Find where the given text appears and provide that cell's center as [X, Y] coordinate. 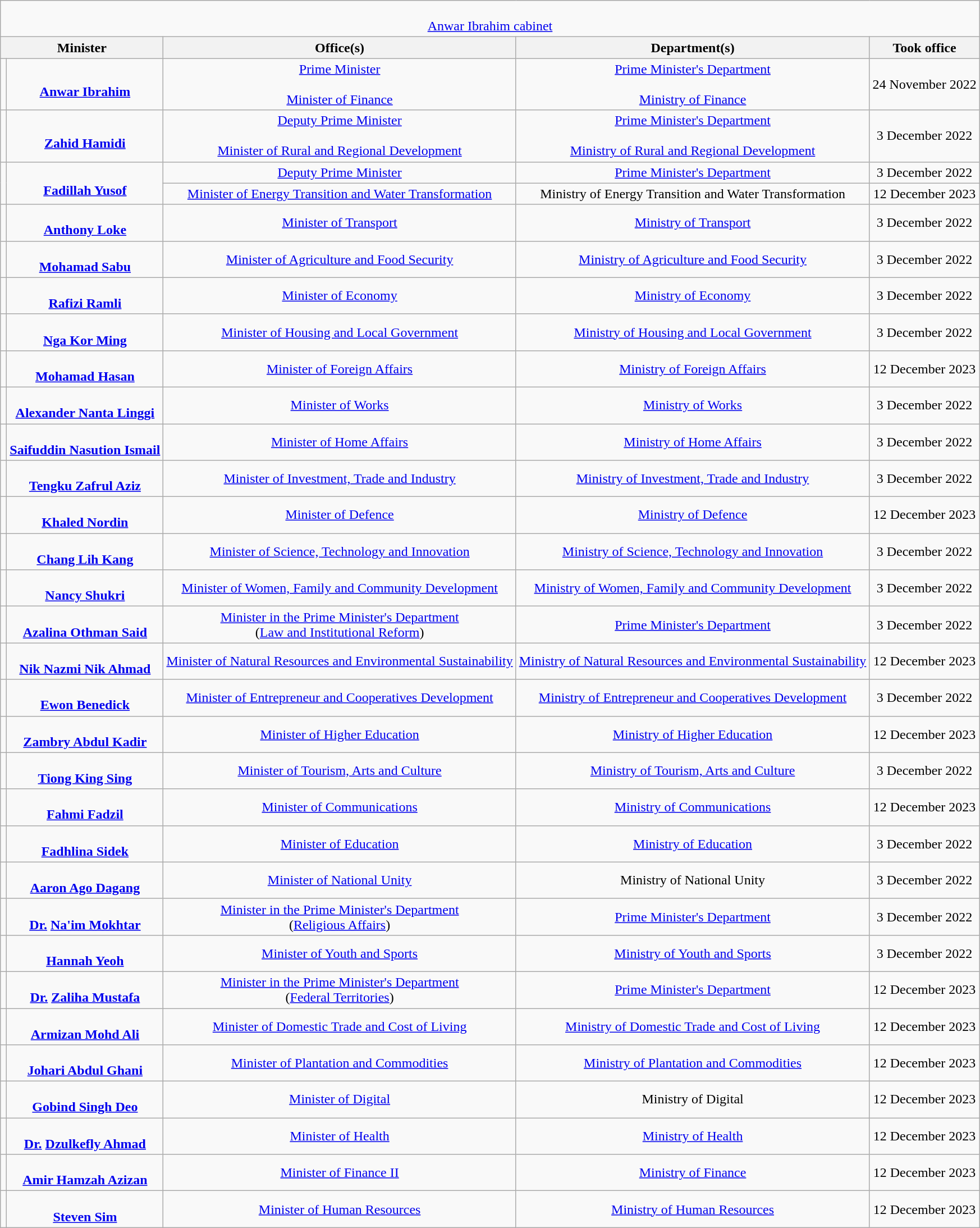
Fahmi Fadzil [85, 807]
Steven Sim [85, 1209]
Ministry of Higher Education [693, 734]
Mohamad Hasan [85, 368]
Minister of Home Affairs [340, 441]
Took office [924, 48]
Ministry of Energy Transition and Water Transformation [693, 194]
Nancy Shukri [85, 588]
Minister of Entrepreneur and Cooperatives Development [340, 697]
Ministry of Tourism, Arts and Culture [693, 770]
Minister of Economy [340, 295]
Nik Nazmi Nik Ahmad [85, 661]
Khaled Nordin [85, 515]
Ministry of Health [693, 1136]
Ministry of Digital [693, 1099]
Minister of Natural Resources and Environmental Sustainability [340, 661]
Chang Lih Kang [85, 551]
Zambry Abdul Kadir [85, 734]
Minister of Works [340, 405]
Ministry of Women, Family and Community Development [693, 588]
Prime Minister's DepartmentMinistry of Rural and Regional Development [693, 136]
Johari Abdul Ghani [85, 1063]
Anwar Ibrahim cabinet [490, 19]
Minister of Digital [340, 1099]
Rafizi Ramli [85, 295]
Fadillah Yusof [85, 183]
Ministry of Foreign Affairs [693, 368]
Deputy Prime MinisterMinister of Rural and Regional Development [340, 136]
Ministry of Economy [693, 295]
Aaron Ago Dagang [85, 880]
Minister of Plantation and Commodities [340, 1063]
Ministry of Science, Technology and Innovation [693, 551]
Mohamad Sabu [85, 259]
Minister in the Prime Minister's Department(Federal Territories) [340, 989]
Azalina Othman Said [85, 624]
Office(s) [340, 48]
Minister of Investment, Trade and Industry [340, 478]
Department(s) [693, 48]
Dr. Na'im Mokhtar [85, 916]
Minister [82, 48]
Gobind Singh Deo [85, 1099]
Minister of Youth and Sports [340, 953]
Minister of Science, Technology and Innovation [340, 551]
Minister of Communications [340, 807]
Ministry of Human Resources [693, 1209]
Dr. Zaliha Mustafa [85, 989]
Minister of Finance II [340, 1172]
Ministry of Plantation and Commodities [693, 1063]
Hannah Yeoh [85, 953]
Ministry of Communications [693, 807]
Prime MinisterMinister of Finance [340, 84]
Dr. Dzulkefly Ahmad [85, 1136]
Anwar Ibrahim [85, 84]
Anthony Loke [85, 222]
Ministry of Home Affairs [693, 441]
Minister of Agriculture and Food Security [340, 259]
Fadhlina Sidek [85, 843]
Zahid Hamidi [85, 136]
Minister in the Prime Minister's Department(Religious Affairs) [340, 916]
Ministry of National Unity [693, 880]
Minister of National Unity [340, 880]
24 November 2022 [924, 84]
Ministry of Defence [693, 515]
Minister of Higher Education [340, 734]
Minister of Transport [340, 222]
Ministry of Investment, Trade and Industry [693, 478]
Ministry of Domestic Trade and Cost of Living [693, 1026]
Minister in the Prime Minister's Department(Law and Institutional Reform) [340, 624]
Minister of Human Resources [340, 1209]
Minister of Women, Family and Community Development [340, 588]
Saifuddin Nasution Ismail [85, 441]
Ministry of Housing and Local Government [693, 332]
Deputy Prime Minister [340, 172]
Tiong King Sing [85, 770]
Tengku Zafrul Aziz [85, 478]
Alexander Nanta Linggi [85, 405]
Minister of Tourism, Arts and Culture [340, 770]
Ministry of Natural Resources and Environmental Sustainability [693, 661]
Minister of Education [340, 843]
Armizan Mohd Ali [85, 1026]
Nga Kor Ming [85, 332]
Ministry of Youth and Sports [693, 953]
Minister of Foreign Affairs [340, 368]
Minister of Defence [340, 515]
Amir Hamzah Azizan [85, 1172]
Prime Minister's DepartmentMinistry of Finance [693, 84]
Ministry of Finance [693, 1172]
Minister of Health [340, 1136]
Ministry of Works [693, 405]
Ministry of Transport [693, 222]
Ministry of Agriculture and Food Security [693, 259]
Ministry of Education [693, 843]
Minister of Energy Transition and Water Transformation [340, 194]
Minister of Domestic Trade and Cost of Living [340, 1026]
Ewon Benedick [85, 697]
Ministry of Entrepreneur and Cooperatives Development [693, 697]
Minister of Housing and Local Government [340, 332]
